Search for the cell housing the specified text and yield its [x, y] center coordinate. 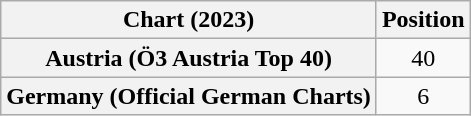
Position [423, 20]
6 [423, 96]
Chart (2023) [189, 20]
40 [423, 58]
Germany (Official German Charts) [189, 96]
Austria (Ö3 Austria Top 40) [189, 58]
